Find where the given text appears and provide that cell's center as [x, y] coordinate. 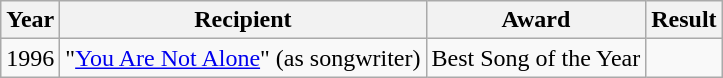
1996 [30, 58]
"You Are Not Alone" (as songwriter) [243, 58]
Award [536, 20]
Recipient [243, 20]
Year [30, 20]
Result [684, 20]
Best Song of the Year [536, 58]
